Pinpoint the cell where the given text exists, returning its [X, Y] midpoint coordinate. 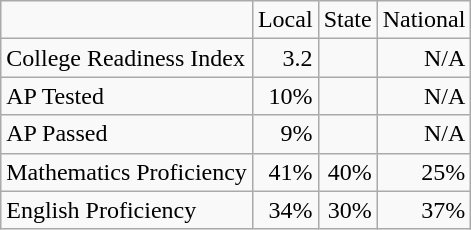
Local [285, 20]
9% [285, 134]
3.2 [285, 58]
25% [424, 172]
34% [285, 210]
30% [348, 210]
41% [285, 172]
AP Passed [127, 134]
AP Tested [127, 96]
National [424, 20]
State [348, 20]
English Proficiency [127, 210]
Mathematics Proficiency [127, 172]
College Readiness Index [127, 58]
40% [348, 172]
37% [424, 210]
10% [285, 96]
